Determine the (x, y) coordinate at the center of the cell enclosing the given text.  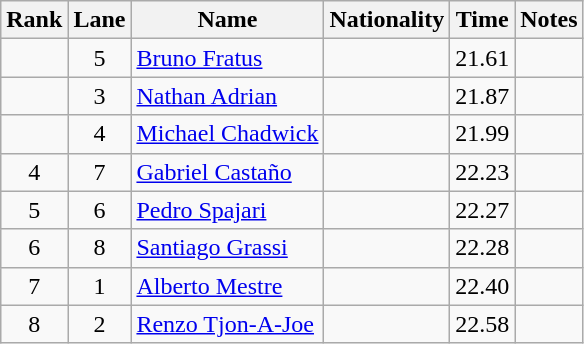
Renzo Tjon-A-Joe (228, 324)
Rank (34, 20)
22.40 (482, 286)
Michael Chadwick (228, 134)
Alberto Mestre (228, 286)
1 (100, 286)
Nathan Adrian (228, 96)
21.99 (482, 134)
22.27 (482, 210)
Notes (549, 20)
Pedro Spajari (228, 210)
22.28 (482, 248)
Gabriel Castaño (228, 172)
2 (100, 324)
Time (482, 20)
22.58 (482, 324)
Name (228, 20)
22.23 (482, 172)
Nationality (387, 20)
3 (100, 96)
Bruno Fratus (228, 58)
Santiago Grassi (228, 248)
Lane (100, 20)
21.61 (482, 58)
21.87 (482, 96)
